From the cell containing the given text, extract its center point as (x, y) coordinate. 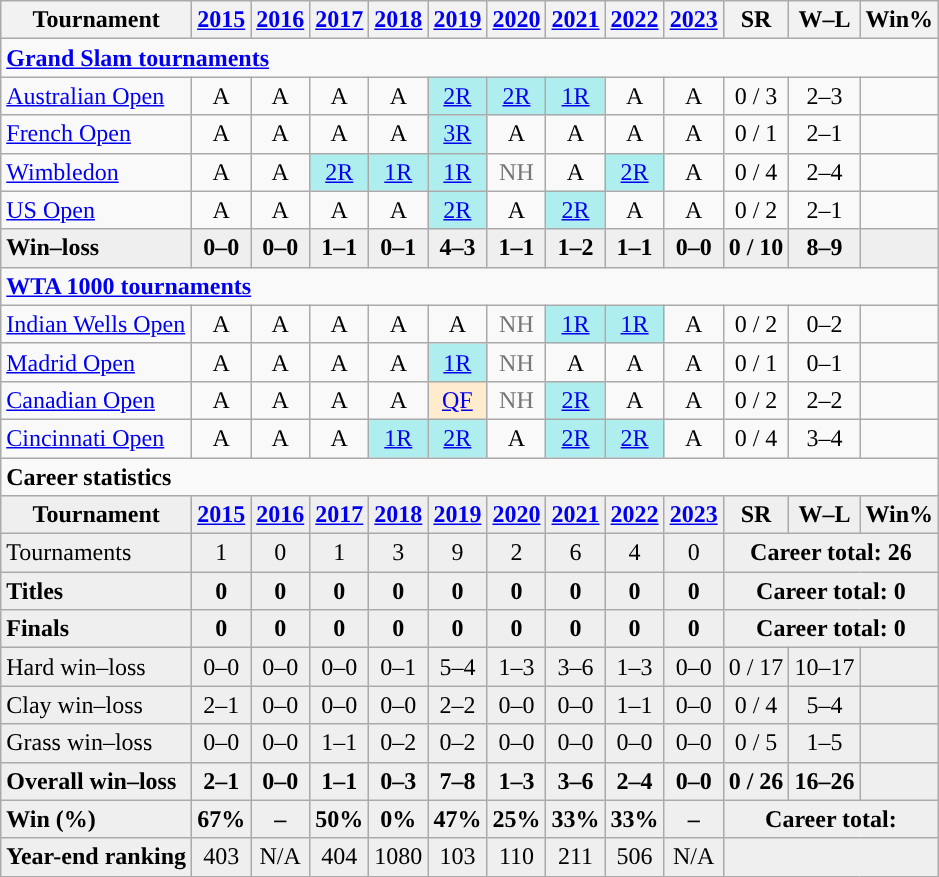
Wimbledon (96, 172)
0 / 5 (756, 743)
50% (340, 819)
Tournaments (96, 553)
4–3 (458, 248)
8–9 (824, 248)
7–8 (458, 781)
1–2 (576, 248)
Titles (96, 591)
0 / 3 (756, 96)
US Open (96, 210)
0 / 26 (756, 781)
Grand Slam tournaments (470, 58)
9 (458, 553)
4 (634, 553)
404 (340, 857)
110 (516, 857)
Cincinnati Open (96, 438)
QF (458, 400)
Clay win–loss (96, 705)
Indian Wells Open (96, 324)
403 (222, 857)
0% (398, 819)
103 (458, 857)
2 (516, 553)
0–3 (398, 781)
3 (398, 553)
506 (634, 857)
Year-end ranking (96, 857)
Career total: 26 (830, 553)
10–17 (824, 667)
WTA 1000 tournaments (470, 286)
3–4 (824, 438)
25% (516, 819)
211 (576, 857)
16–26 (824, 781)
Grass win–loss (96, 743)
Canadian Open (96, 400)
Overall win–loss (96, 781)
Australian Open (96, 96)
0 / 10 (756, 248)
67% (222, 819)
French Open (96, 134)
Career total: (830, 819)
Win (%) (96, 819)
1080 (398, 857)
Hard win–loss (96, 667)
2–3 (824, 96)
47% (458, 819)
0 / 17 (756, 667)
6 (576, 553)
3R (458, 134)
Finals (96, 629)
1–5 (824, 743)
Madrid Open (96, 362)
Career statistics (470, 477)
Win–loss (96, 248)
